Output the [x, y] coordinate of the center of the cell containing the given text.  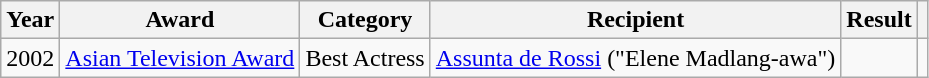
Result [879, 20]
Asian Television Award [180, 58]
Recipient [636, 20]
Best Actress [365, 58]
Assunta de Rossi ("Elene Madlang-awa") [636, 58]
Year [30, 20]
Category [365, 20]
Award [180, 20]
2002 [30, 58]
